Return the (X, Y) coordinate for the center point of the cell that contains the specified text.  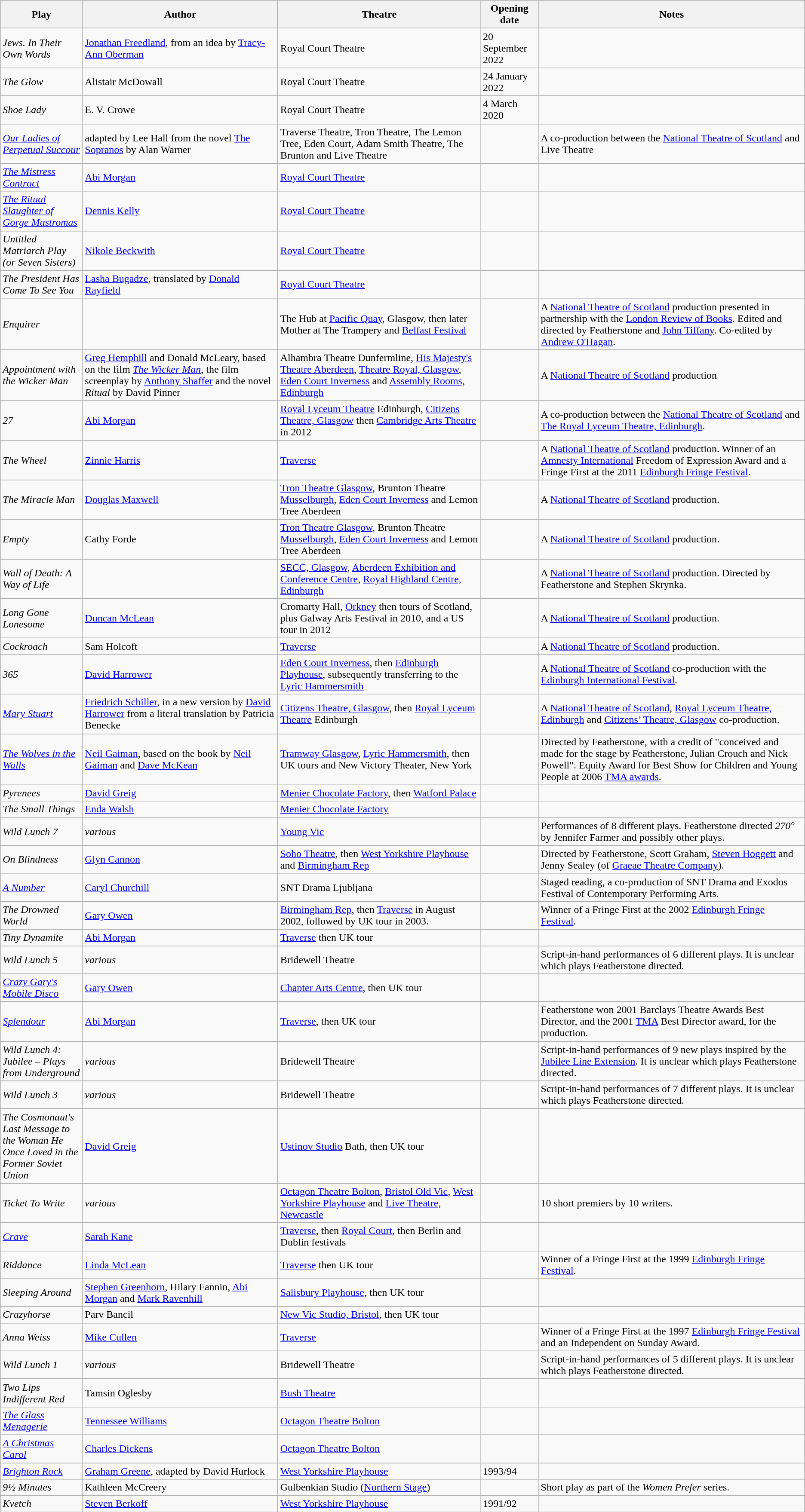
Script-in-hand performances of 6 different plays. It is unclear which plays Featherstone directed. (672, 959)
Greg Hemphill and Donald McLeary, based on the film The Wicker Man, the film screenplay by Anthony Shaffer and the novel Ritual by David Pinner (180, 375)
Notes (672, 15)
Dennis Kelly (180, 211)
Untitled Matriarch Play (or Seven Sisters) (41, 251)
Gulbenkian Studio (Northern Stage) (379, 1488)
SNT Drama Ljubljana (379, 887)
Script-in-hand performances of 7 different plays. It is unclear which plays Featherstone directed. (672, 1095)
The President Has Come To See You (41, 285)
E. V. Crowe (180, 110)
4 March 2020 (509, 110)
Winner of a Fringe First at the 1997 Edinburgh Fringe Festival and an Independent on Sunday Award. (672, 1337)
Wild Lunch 3 (41, 1095)
Appointment with the Wicker Man (41, 375)
Tramway Glasgow, Lyric Hammersmith, then UK tours and New Victory Theater, New York (379, 759)
A Number (41, 887)
Our Ladies of Perpetual Succour (41, 144)
Cockroach (41, 646)
Crave (41, 1237)
Friedrich Schiller, in a new version by David Harrower from a literal translation by Patricia Benecke (180, 714)
365 (41, 674)
The Hub at Pacific Quay, Glasgow, then later Mother at The Trampery and Belfast Festival (379, 324)
10 short premiers by 10 writers. (672, 1203)
Performances of 8 different plays. Featherstone directed 270° by Jennifer Farmer and possibly other plays. (672, 831)
Octagon Theatre Bolton, Bristol Old Vic, West Yorkshire Playhouse and Live Theatre, Newcastle (379, 1203)
Pyrenees (41, 793)
A National Theatre of Scotland, Royal Lyceum Theatre, Edinburgh and Citizens’ Theatre, Glasgow co-production. (672, 714)
Citizens Theatre, Glasgow, then Royal Lyceum Theatre Edinburgh (379, 714)
The Small Things (41, 809)
Menier Chocolate Factory, then Watford Palace (379, 793)
Crazyhorse (41, 1315)
Tiny Dynamite (41, 937)
A National Theatre of Scotland production (672, 375)
Traverse Theatre, Tron Theatre, The Lemon Tree, Eden Court, Adam Smith Theatre, The Brunton and Live Theatre (379, 144)
Jews. In Their Own Words (41, 48)
Alistair McDowall (180, 82)
The Ritual Slaughter of Gorge Mastromas (41, 211)
Sleeping Around (41, 1293)
Royal Lyceum Theatre Edinburgh, Citizens Theatre, Glasgow then Cambridge Arts Theatre in 2012 (379, 420)
Menier Chocolate Factory (379, 809)
Author (180, 15)
Theatre (379, 15)
20 September 2022 (509, 48)
The Wolves in the Walls (41, 759)
Parv Bancil (180, 1315)
Wild Lunch 1 (41, 1365)
On Blindness (41, 860)
Birmingham Rep, then Traverse in August 2002, followed by UK tour in 2003. (379, 915)
Lasha Bugadze, translated by Donald Rayfield (180, 285)
Salisbury Playhouse, then UK tour (379, 1293)
Chapter Arts Centre, then UK tour (379, 988)
Enquirer (41, 324)
The Drowned World (41, 915)
1991/92 (509, 1504)
The Miracle Man (41, 500)
Linda McLean (180, 1264)
24 January 2022 (509, 82)
Kvetch (41, 1504)
27 (41, 420)
Charles Dickens (180, 1448)
Empty (41, 539)
Staged reading, a co-production of SNT Drama and Exodos Festival of Contemporary Performing Arts. (672, 887)
Ticket To Write (41, 1203)
The Glass Menagerie (41, 1421)
The Wheel (41, 460)
Ustinov Studio Bath, then UK tour (379, 1146)
Cathy Forde (180, 539)
Short play as part of the Women Prefer series. (672, 1488)
Wild Lunch 4: Jubilee – Plays from Underground (41, 1061)
A National Theatre of Scotland co-production with the Edinburgh International Festival. (672, 674)
Sarah Kane (180, 1237)
Douglas Maxwell (180, 500)
Splendour (41, 1022)
The Glow (41, 82)
Riddance (41, 1264)
A Christmas Carol (41, 1448)
New Vic Studio, Bristol, then UK tour (379, 1315)
Graham Greene, adapted by David Hurlock (180, 1471)
Neil Gaiman, based on the book by Neil Gaiman and Dave McKean (180, 759)
Featherstone won 2001 Barclays Theatre Awards Best Director, and the 2001 TMA Best Director award, for the production. (672, 1022)
Tennessee Williams (180, 1421)
A co-production between the National Theatre of Scotland and Live Theatre (672, 144)
Traverse, then UK tour (379, 1022)
Duncan McLean (180, 618)
Soho Theatre, then West Yorkshire Playhouse and Birmingham Rep (379, 860)
Caryl Churchill (180, 887)
Wild Lunch 7 (41, 831)
Eden Court Inverness, then Edinburgh Playhouse, subsequently transferring to the Lyric Hammersmith (379, 674)
Tamsin Oglesby (180, 1393)
Anna Weiss (41, 1337)
Crazy Gary's Mobile Disco (41, 988)
Script-in-hand performances of 9 new plays inspired by the Jubilee Line Extension. It is unclear which plays Featherstone directed. (672, 1061)
Young Vic (379, 831)
Winner of a Fringe First at the 1999 Edinburgh Fringe Festival. (672, 1264)
The Cosmonaut's Last Message to the Woman He Once Loved in the Former Soviet Union (41, 1146)
Shoe Lady (41, 110)
A co-production between the National Theatre of Scotland and The Royal Lyceum Theatre, Edinburgh. (672, 420)
Zinnie Harris (180, 460)
Nikole Beckwith (180, 251)
Steven Berkoff (180, 1504)
Mary Stuart (41, 714)
David Harrower (180, 674)
Enda Walsh (180, 809)
Brighton Rock (41, 1471)
Jonathan Freedland, from an idea by Tracy-Ann Oberman (180, 48)
Bush Theatre (379, 1393)
Script-in-hand performances of 5 different plays. It is unclear which plays Featherstone directed. (672, 1365)
Sam Holcoft (180, 646)
Winner of a Fringe First at the 2002 Edinburgh Fringe Festival. (672, 915)
Stephen Greenhorn, Hilary Fannin, Abi Morgan and Mark Ravenhill (180, 1293)
Wild Lunch 5 (41, 959)
Long Gone Lonesome (41, 618)
Alhambra Theatre Dunfermline, His Majesty's Theatre Aberdeen, Theatre Royal, Glasgow, Eden Court Inverness and Assembly Rooms, Edinburgh (379, 375)
adapted by Lee Hall from the novel The Sopranos by Alan Warner (180, 144)
Glyn Cannon (180, 860)
Cromarty Hall, Orkney then tours of Scotland, plus Galway Arts Festival in 2010, and a US tour in 2012 (379, 618)
SECC, Glasgow, Aberdeen Exhibition and Conference Centre, Royal Highland Centre, Edinburgh (379, 579)
Traverse, then Royal Court, then Berlin and Dublin festivals (379, 1237)
1993/94 (509, 1471)
Wall of Death: A Way of Life (41, 579)
Kathleen McCreery (180, 1488)
Two Lips Indifferent Red (41, 1393)
Directed by Featherstone, Scott Graham, Steven Hoggett and Jenny Sealey (of Graeae Theatre Company). (672, 860)
The Mistress Contract (41, 177)
9½ Minutes (41, 1488)
Play (41, 15)
Opening date (509, 15)
Mike Cullen (180, 1337)
A National Theatre of Scotland production. Directed by Featherstone and Stephen Skrynka. (672, 579)
